Return the (X, Y) coordinate for the center point of the cell that contains the specified text.  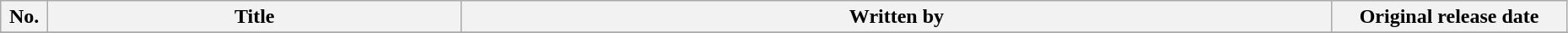
Written by (897, 17)
Original release date (1449, 17)
Title (255, 17)
No. (24, 17)
